From the cell containing the given text, extract its center point as [X, Y] coordinate. 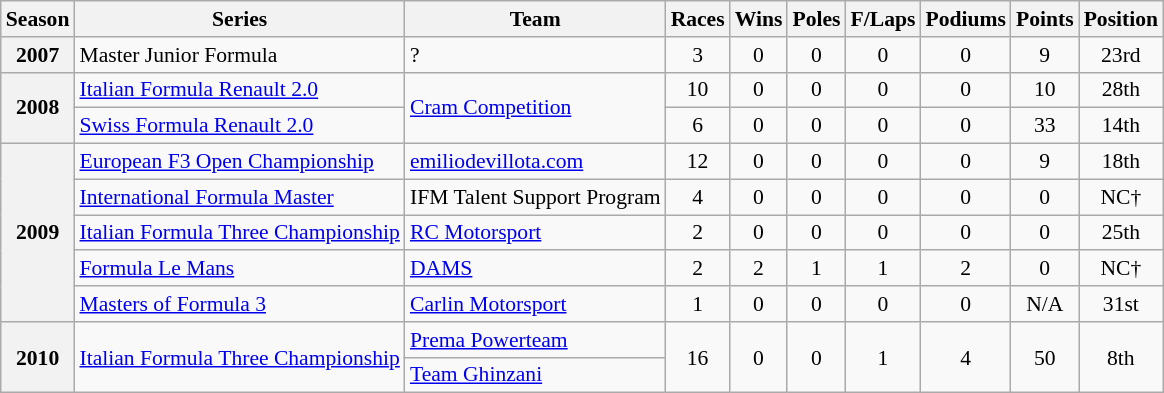
8th [1121, 358]
18th [1121, 162]
Swiss Formula Renault 2.0 [239, 126]
2007 [38, 55]
Carlin Motorsport [536, 304]
Position [1121, 19]
Series [239, 19]
50 [1045, 358]
6 [698, 126]
Master Junior Formula [239, 55]
IFM Talent Support Program [536, 197]
emiliodevillota.com [536, 162]
Podiums [966, 19]
14th [1121, 126]
Formula Le Mans [239, 269]
33 [1045, 126]
N/A [1045, 304]
25th [1121, 233]
Poles [816, 19]
DAMS [536, 269]
Cram Competition [536, 108]
16 [698, 358]
International Formula Master [239, 197]
Italian Formula Renault 2.0 [239, 90]
Masters of Formula 3 [239, 304]
28th [1121, 90]
2010 [38, 358]
2009 [38, 233]
12 [698, 162]
European F3 Open Championship [239, 162]
Wins [759, 19]
3 [698, 55]
Team Ghinzani [536, 375]
Prema Powerteam [536, 340]
Races [698, 19]
F/Laps [882, 19]
31st [1121, 304]
Points [1045, 19]
Season [38, 19]
23rd [1121, 55]
2008 [38, 108]
? [536, 55]
RC Motorsport [536, 233]
Team [536, 19]
